Locate the cell with the specified text and output its [x, y] center coordinate. 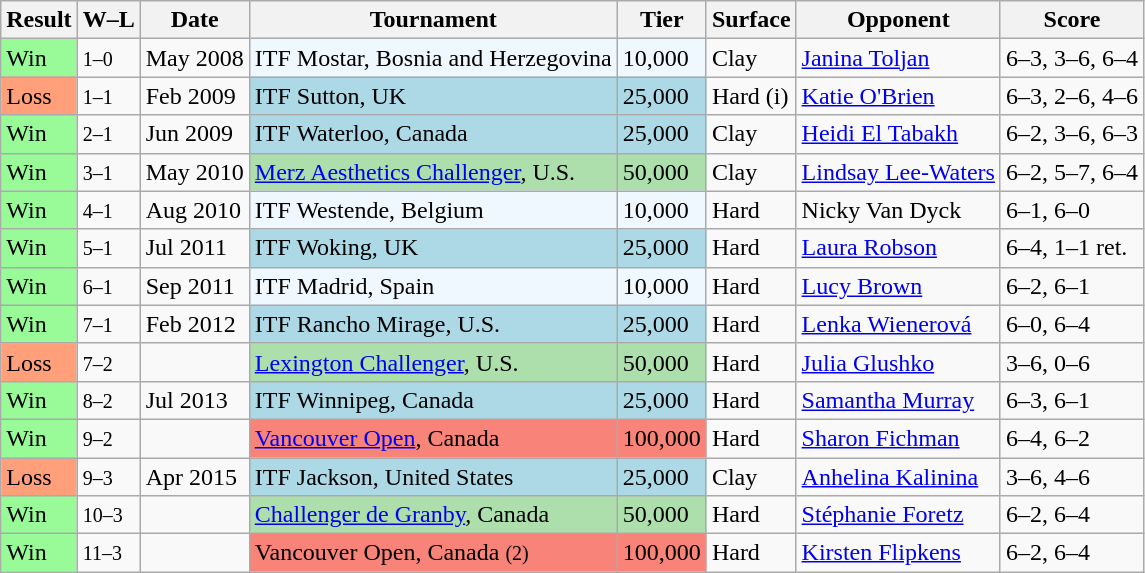
Tier [662, 20]
Lindsay Lee-Waters [898, 172]
6–3, 2–6, 4–6 [1072, 96]
Score [1072, 20]
2–1 [108, 134]
Merz Aesthetics Challenger, U.S. [433, 172]
7–2 [108, 362]
ITF Madrid, Spain [433, 286]
May 2010 [194, 172]
Jul 2011 [194, 248]
May 2008 [194, 58]
Date [194, 20]
Lexington Challenger, U.S. [433, 362]
Lenka Wienerová [898, 324]
Tournament [433, 20]
Janina Toljan [898, 58]
Surface [751, 20]
ITF Westende, Belgium [433, 210]
Sep 2011 [194, 286]
Vancouver Open, Canada [433, 438]
Julia Glushko [898, 362]
6–4, 6–2 [1072, 438]
11–3 [108, 553]
ITF Winnipeg, Canada [433, 400]
6–2, 6–1 [1072, 286]
6–4, 1–1 ret. [1072, 248]
Challenger de Granby, Canada [433, 515]
Feb 2012 [194, 324]
10–3 [108, 515]
ITF Jackson, United States [433, 477]
6–2, 3–6, 6–3 [1072, 134]
ITF Waterloo, Canada [433, 134]
6–1, 6–0 [1072, 210]
3–6, 0–6 [1072, 362]
Stéphanie Foretz [898, 515]
Laura Robson [898, 248]
ITF Mostar, Bosnia and Herzegovina [433, 58]
Opponent [898, 20]
Aug 2010 [194, 210]
Vancouver Open, Canada (2) [433, 553]
3–1 [108, 172]
Samantha Murray [898, 400]
6–2, 5–7, 6–4 [1072, 172]
5–1 [108, 248]
Hard (i) [751, 96]
6–0, 6–4 [1072, 324]
Result [39, 20]
Lucy Brown [898, 286]
ITF Rancho Mirage, U.S. [433, 324]
1–0 [108, 58]
Jul 2013 [194, 400]
ITF Woking, UK [433, 248]
3–6, 4–6 [1072, 477]
6–3, 6–1 [1072, 400]
1–1 [108, 96]
Jun 2009 [194, 134]
Katie O'Brien [898, 96]
Anhelina Kalinina [898, 477]
8–2 [108, 400]
6–1 [108, 286]
Heidi El Tabakh [898, 134]
Kirsten Flipkens [898, 553]
W–L [108, 20]
Nicky Van Dyck [898, 210]
Sharon Fichman [898, 438]
ITF Sutton, UK [433, 96]
6–3, 3–6, 6–4 [1072, 58]
Apr 2015 [194, 477]
9–3 [108, 477]
Feb 2009 [194, 96]
4–1 [108, 210]
7–1 [108, 324]
9–2 [108, 438]
